Determine the [x, y] coordinate at the center of the cell enclosing the given text.  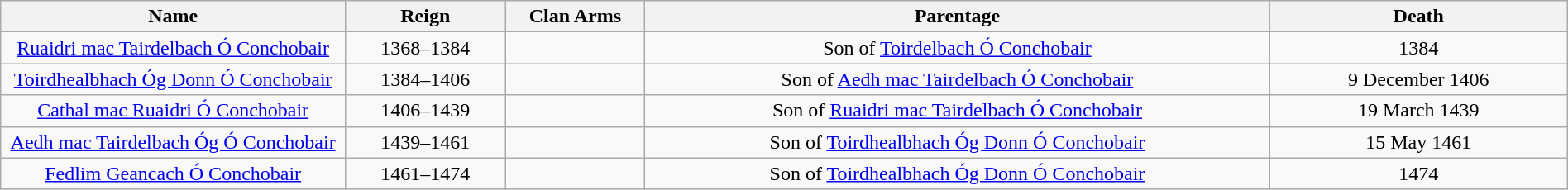
Son of Ruaidri mac Tairdelbach Ó Conchobair [958, 111]
Ruaidri mac Tairdelbach Ó Conchobair [174, 48]
1368–1384 [426, 48]
Death [1418, 17]
Name [174, 17]
Toirdhealbhach Óg Donn Ó Conchobair [174, 79]
Clan Arms [576, 17]
1384 [1418, 48]
Parentage [958, 17]
1406–1439 [426, 111]
9 December 1406 [1418, 79]
Son of Toirdelbach Ó Conchobair [958, 48]
Cathal mac Ruaidri Ó Conchobair [174, 111]
1474 [1418, 173]
19 March 1439 [1418, 111]
Reign [426, 17]
Fedlim Geancach Ó Conchobair [174, 173]
1384–1406 [426, 79]
1461–1474 [426, 173]
1439–1461 [426, 142]
15 May 1461 [1418, 142]
Aedh mac Tairdelbach Óg Ó Conchobair [174, 142]
Son of Aedh mac Tairdelbach Ó Conchobair [958, 79]
